Search for the cell housing the specified text and yield its [X, Y] center coordinate. 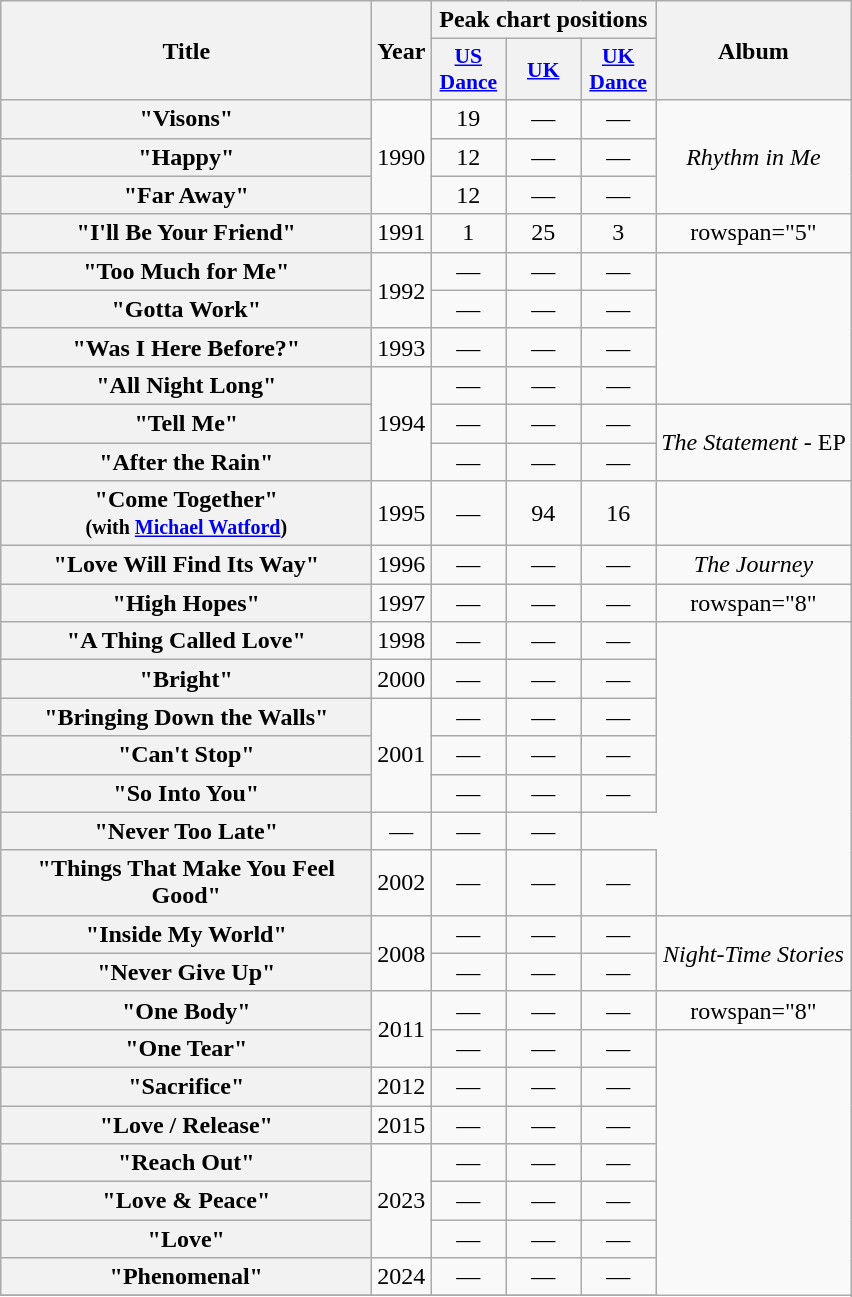
2024 [402, 1277]
"Too Much for Me" [186, 271]
"Come Together"(with Michael Watford) [186, 514]
"Was I Here Before?" [186, 347]
rowspan="5" [754, 233]
2012 [402, 1086]
"Gotta Work" [186, 309]
"Never Give Up" [186, 972]
1 [468, 233]
2001 [402, 755]
"Bright" [186, 679]
USDance [468, 70]
1996 [402, 565]
"Reach Out" [186, 1163]
"Happy" [186, 157]
The Journey [754, 565]
1990 [402, 157]
1994 [402, 423]
Rhythm in Me [754, 157]
"One Tear" [186, 1048]
"Love" [186, 1239]
"Never Too Late" [186, 831]
2015 [402, 1125]
2011 [402, 1029]
25 [544, 233]
"So Into You" [186, 793]
Year [402, 50]
Title [186, 50]
"Things That Make You Feel Good" [186, 882]
1995 [402, 514]
"Sacrifice" [186, 1086]
16 [618, 514]
Peak chart positions [544, 20]
"Can't Stop" [186, 755]
"Tell Me" [186, 423]
"Inside My World" [186, 934]
2000 [402, 679]
"Love Will Find Its Way" [186, 565]
"A Thing Called Love" [186, 641]
Album [754, 50]
"One Body" [186, 1010]
"Love & Peace" [186, 1201]
1997 [402, 603]
"Visons" [186, 119]
1998 [402, 641]
"Phenomenal" [186, 1277]
"I'll Be Your Friend" [186, 233]
"Far Away" [186, 195]
1993 [402, 347]
"Love / Release" [186, 1125]
2023 [402, 1201]
"All Night Long" [186, 385]
UK [544, 70]
"High Hopes" [186, 603]
"After the Rain" [186, 461]
UKDance [618, 70]
2008 [402, 953]
Night-Time Stories [754, 953]
19 [468, 119]
2002 [402, 882]
1992 [402, 290]
"Bringing Down the Walls" [186, 717]
The Statement - EP [754, 442]
1991 [402, 233]
3 [618, 233]
94 [544, 514]
